Output the [X, Y] coordinate of the center of the cell containing the given text.  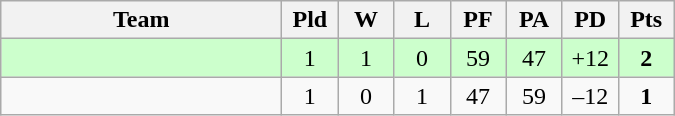
W [366, 20]
PF [478, 20]
PA [534, 20]
–12 [590, 96]
2 [646, 58]
+12 [590, 58]
PD [590, 20]
Pld [310, 20]
Team [142, 20]
L [422, 20]
Pts [646, 20]
